Provide the [x, y] coordinate of the cell's center where the given text is located.  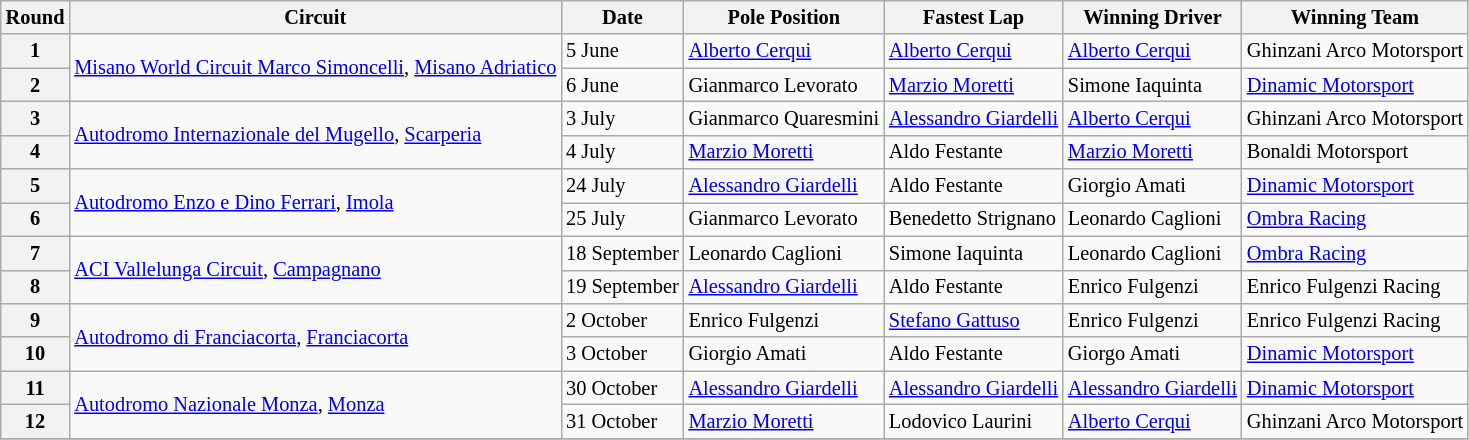
Date [622, 17]
11 [36, 388]
3 [36, 118]
2 October [622, 320]
6 June [622, 85]
5 June [622, 51]
Autodromo di Franciacorta, Franciacorta [315, 336]
6 [36, 219]
3 October [622, 354]
Pole Position [784, 17]
10 [36, 354]
30 October [622, 388]
4 [36, 152]
Circuit [315, 17]
2 [36, 85]
Gianmarco Quaresmini [784, 118]
Round [36, 17]
Fastest Lap [974, 17]
Giorgo Amati [1152, 354]
Benedetto Strignano [974, 219]
18 September [622, 253]
24 July [622, 186]
4 July [622, 152]
25 July [622, 219]
Misano World Circuit Marco Simoncelli, Misano Adriatico [315, 68]
Bonaldi Motorsport [1355, 152]
Stefano Gattuso [974, 320]
7 [36, 253]
31 October [622, 421]
9 [36, 320]
Autodromo Nazionale Monza, Monza [315, 404]
19 September [622, 287]
8 [36, 287]
12 [36, 421]
Winning Driver [1152, 17]
3 July [622, 118]
Autodromo Enzo e Dino Ferrari, Imola [315, 202]
Winning Team [1355, 17]
1 [36, 51]
5 [36, 186]
Lodovico Laurini [974, 421]
ACI Vallelunga Circuit, Campagnano [315, 270]
Autodromo Internazionale del Mugello, Scarperia [315, 134]
